Identify which cell holds the provided text, then report its [X, Y] central coordinate. 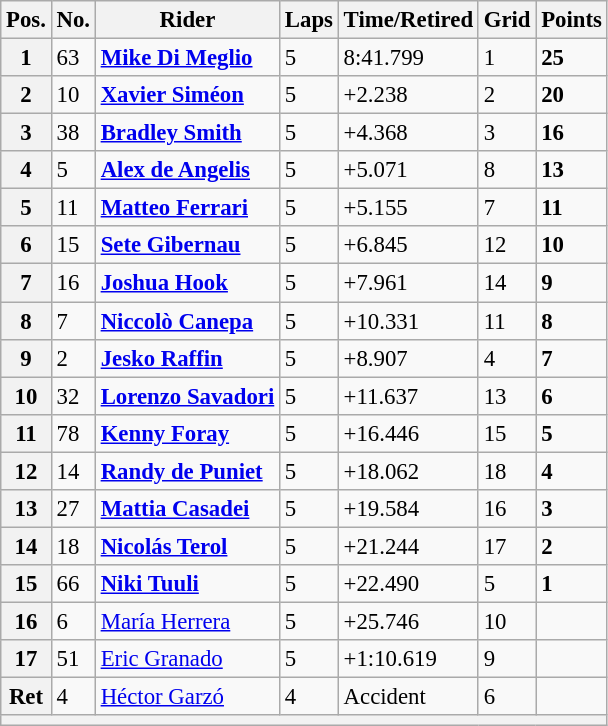
+16.446 [408, 433]
Kenny Foray [187, 433]
Niki Tuuli [187, 584]
78 [73, 433]
+25.746 [408, 621]
+22.490 [408, 584]
+21.244 [408, 546]
51 [73, 659]
+1:10.619 [408, 659]
+6.845 [408, 245]
María Herrera [187, 621]
+7.961 [408, 283]
Mike Di Meglio [187, 58]
+10.331 [408, 321]
+18.062 [408, 471]
66 [73, 584]
Laps [310, 20]
63 [73, 58]
Jesko Raffin [187, 358]
Grid [506, 20]
+5.155 [408, 208]
Bradley Smith [187, 133]
27 [73, 509]
Randy de Puniet [187, 471]
Eric Granado [187, 659]
No. [73, 20]
Rider [187, 20]
+4.368 [408, 133]
+11.637 [408, 396]
32 [73, 396]
Sete Gibernau [187, 245]
Time/Retired [408, 20]
Héctor Garzó [187, 697]
+8.907 [408, 358]
Points [572, 20]
Mattia Casadei [187, 509]
Xavier Siméon [187, 95]
8:41.799 [408, 58]
25 [572, 58]
Matteo Ferrari [187, 208]
+5.071 [408, 170]
Joshua Hook [187, 283]
Lorenzo Savadori [187, 396]
Ret [26, 697]
20 [572, 95]
+2.238 [408, 95]
Alex de Angelis [187, 170]
Niccolò Canepa [187, 321]
Nicolás Terol [187, 546]
Pos. [26, 20]
+19.584 [408, 509]
38 [73, 133]
Accident [408, 697]
